From the cell containing the given text, extract its center point as [X, Y] coordinate. 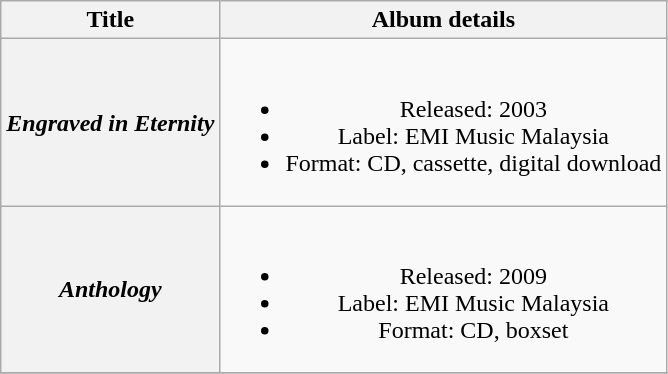
Engraved in Eternity [110, 122]
Anthology [110, 290]
Released: 2003Label: EMI Music MalaysiaFormat: CD, cassette, digital download [444, 122]
Released: 2009Label: EMI Music MalaysiaFormat: CD, boxset [444, 290]
Title [110, 20]
Album details [444, 20]
